Return the [x, y] coordinate for the center point of the cell that contains the specified text.  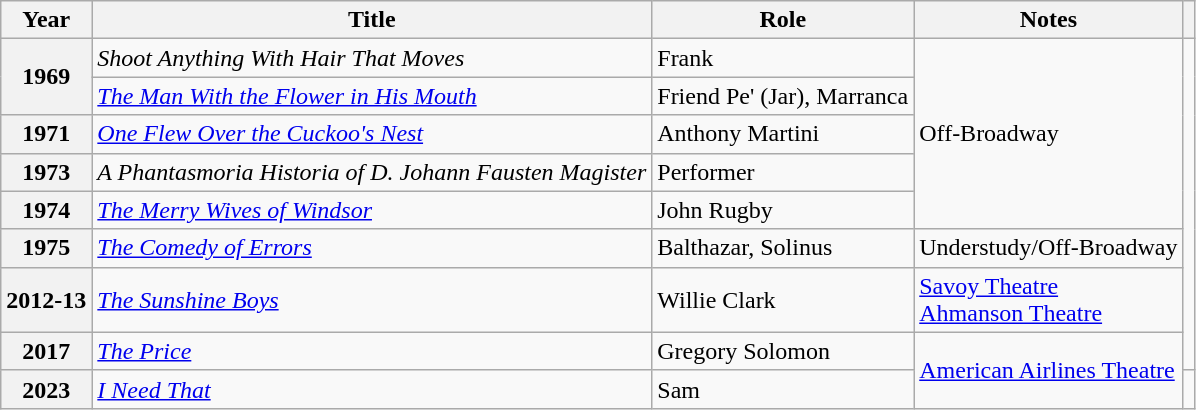
Friend Pe' (Jar), Marranca [783, 96]
Balthazar, Solinus [783, 248]
Year [46, 20]
Title [372, 20]
1974 [46, 210]
1971 [46, 134]
Willie Clark [783, 300]
2023 [46, 389]
The Merry Wives of Windsor [372, 210]
1969 [46, 77]
1973 [46, 172]
Off-Broadway [1048, 134]
Anthony Martini [783, 134]
The Man With the Flower in His Mouth [372, 96]
Role [783, 20]
Performer [783, 172]
The Price [372, 351]
Savoy Theatre Ahmanson Theatre [1048, 300]
2017 [46, 351]
I Need That [372, 389]
The Comedy of Errors [372, 248]
2012-13 [46, 300]
Frank [783, 58]
American Airlines Theatre [1048, 370]
Notes [1048, 20]
Understudy/Off-Broadway [1048, 248]
Shoot Anything With Hair That Moves [372, 58]
Gregory Solomon [783, 351]
Sam [783, 389]
The Sunshine Boys [372, 300]
John Rugby [783, 210]
1975 [46, 248]
A Phantasmoria Historia of D. Johann Fausten Magister [372, 172]
One Flew Over the Cuckoo's Nest [372, 134]
